Return the (x, y) coordinate for the center point of the cell that contains the specified text.  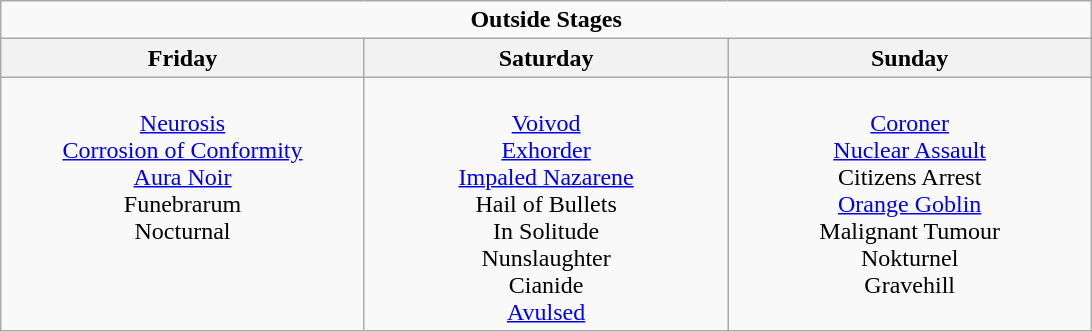
Friday (183, 58)
Neurosis Corrosion of Conformity Aura Noir Funebrarum Nocturnal (183, 204)
Sunday (910, 58)
Voivod Exhorder Impaled Nazarene Hail of Bullets In Solitude Nunslaughter Cianide Avulsed (546, 204)
Saturday (546, 58)
Coroner Nuclear Assault Citizens Arrest Orange Goblin Malignant Tumour Nokturnel Gravehill (910, 204)
Outside Stages (546, 20)
